For the text-containing cell, return its midpoint in [x, y] coordinate format. 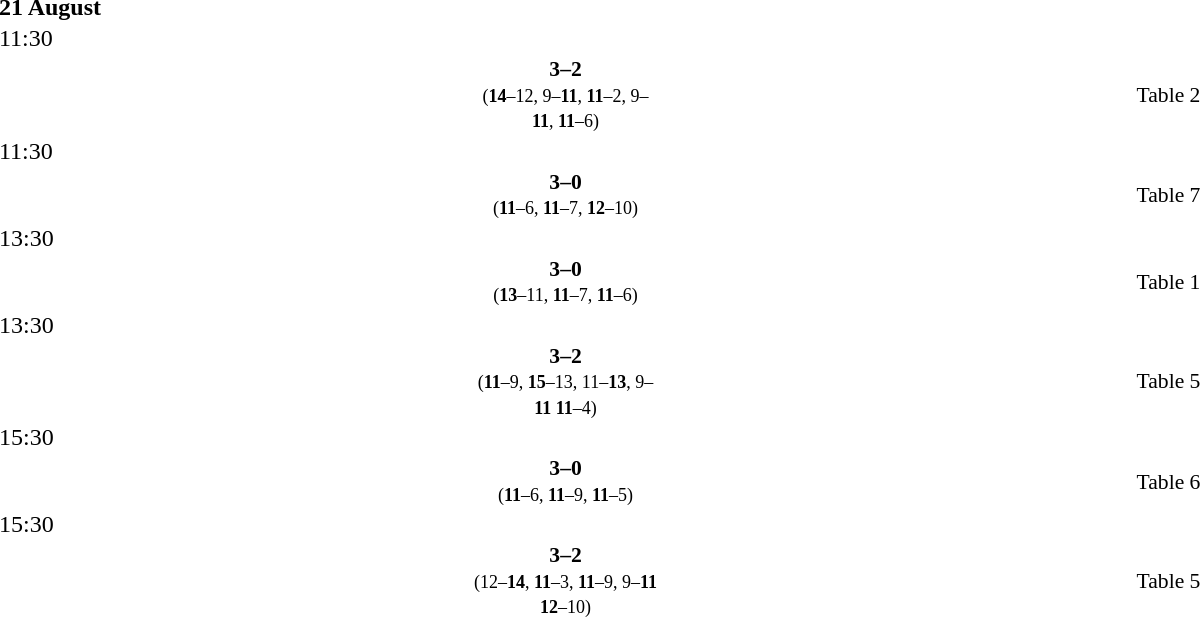
3–2 (11–9, 15–13, 11–13, 9–11 11–4) [566, 382]
3–0 (11–6, 11–9, 11–5) [566, 481]
3–0 (11–6, 11–7, 12–10) [566, 195]
3–2 (14–12, 9–11, 11–2, 9–11, 11–6) [566, 95]
3–0 (13–11, 11–7, 11–6) [566, 281]
